Provide the (x, y) coordinate of the cell's center where the given text is located.  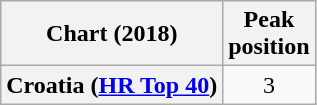
3 (269, 85)
Peakposition (269, 34)
Chart (2018) (112, 34)
Croatia (HR Top 40) (112, 85)
